Output the (X, Y) coordinate of the center of the cell containing the given text.  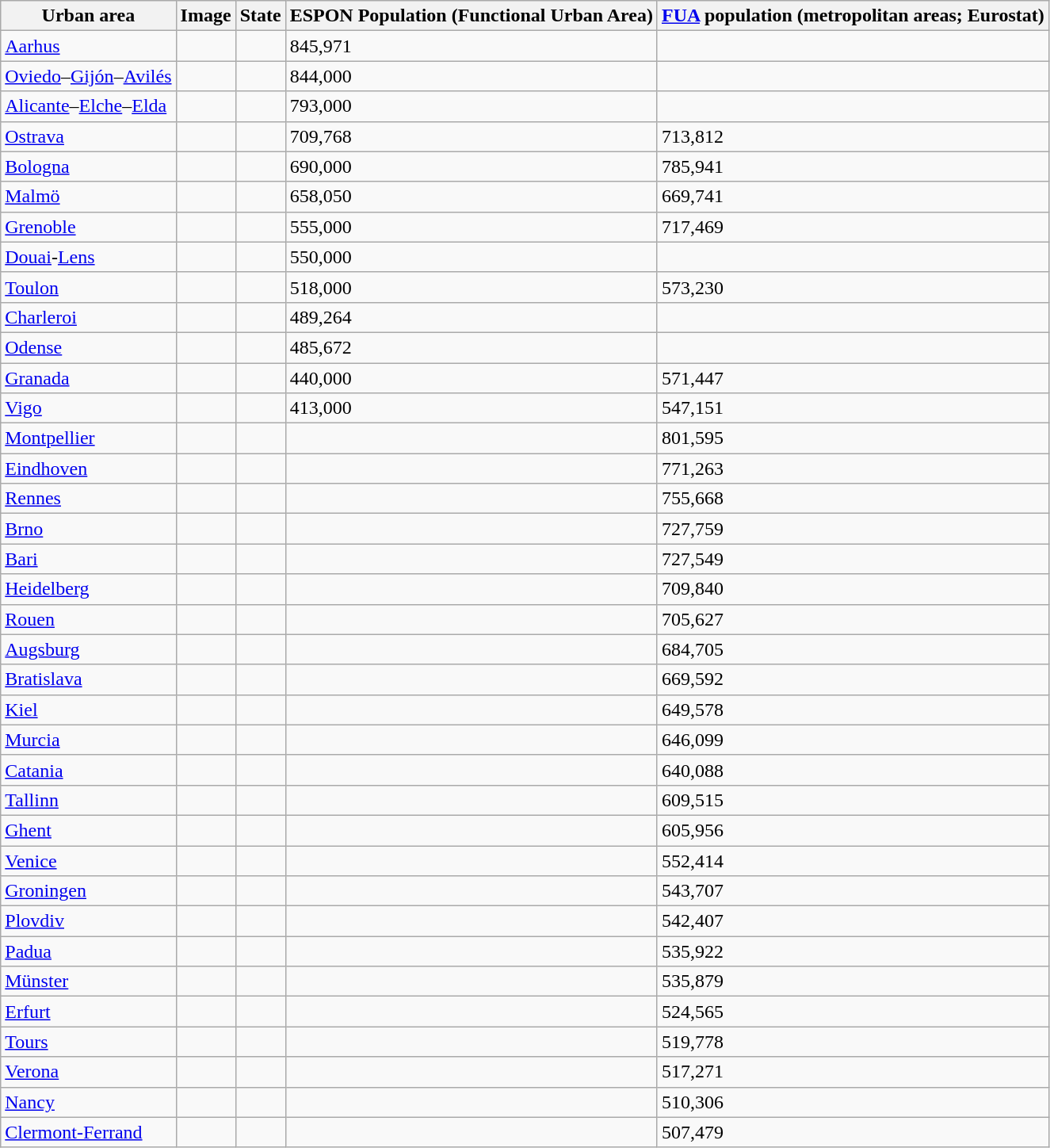
FUA population (metropolitan areas; Eurostat) (853, 16)
524,565 (853, 1012)
Malmö (89, 197)
Granada (89, 378)
605,956 (853, 830)
State (260, 16)
Clermont-Ferrand (89, 1132)
552,414 (853, 860)
535,879 (853, 982)
510,306 (853, 1102)
573,230 (853, 287)
669,741 (853, 197)
Rennes (89, 499)
Charleroi (89, 317)
717,469 (853, 227)
845,971 (471, 46)
771,263 (853, 469)
Oviedo–Gijón–Avilés (89, 76)
519,778 (853, 1042)
Image (206, 16)
535,922 (853, 951)
Padua (89, 951)
Tallinn (89, 800)
844,000 (471, 76)
ESPON Population (Functional Urban Area) (471, 16)
Bologna (89, 166)
555,000 (471, 227)
440,000 (471, 378)
793,000 (471, 106)
550,000 (471, 257)
727,549 (853, 559)
413,000 (471, 408)
785,941 (853, 166)
Tours (89, 1042)
Bari (89, 559)
755,668 (853, 499)
709,840 (853, 589)
Alicante–Elche–Elda (89, 106)
518,000 (471, 287)
Urban area (89, 16)
Aarhus (89, 46)
Odense (89, 347)
801,595 (853, 438)
709,768 (471, 136)
658,050 (471, 197)
Bratislava (89, 679)
Catania (89, 770)
705,627 (853, 619)
713,812 (853, 136)
Ostrava (89, 136)
Toulon (89, 287)
Vigo (89, 408)
Kiel (89, 710)
571,447 (853, 378)
Montpellier (89, 438)
609,515 (853, 800)
Verona (89, 1072)
489,264 (471, 317)
646,099 (853, 740)
543,707 (853, 891)
727,759 (853, 529)
542,407 (853, 921)
Plovdiv (89, 921)
Venice (89, 860)
669,592 (853, 679)
Grenoble (89, 227)
507,479 (853, 1132)
Rouen (89, 619)
Brno (89, 529)
Ghent (89, 830)
Heidelberg (89, 589)
Erfurt (89, 1012)
Nancy (89, 1102)
485,672 (471, 347)
684,705 (853, 649)
640,088 (853, 770)
690,000 (471, 166)
Augsburg (89, 649)
547,151 (853, 408)
517,271 (853, 1072)
Groningen (89, 891)
Münster (89, 982)
Murcia (89, 740)
Eindhoven (89, 469)
649,578 (853, 710)
Douai-Lens (89, 257)
